For the text-containing cell, return its midpoint in [X, Y] coordinate format. 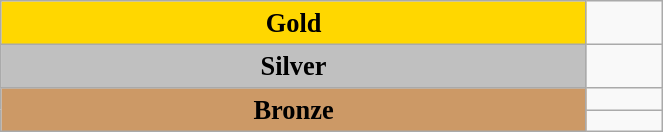
Bronze [294, 109]
Silver [294, 66]
Gold [294, 22]
